Detect which cell encompasses the target text, then output its (X, Y) center coordinate. 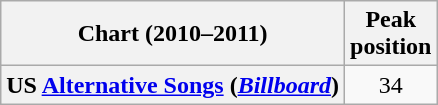
US Alternative Songs (Billboard) (173, 85)
Peakposition (391, 34)
34 (391, 85)
Chart (2010–2011) (173, 34)
